For the text-containing cell, return its midpoint in [X, Y] coordinate format. 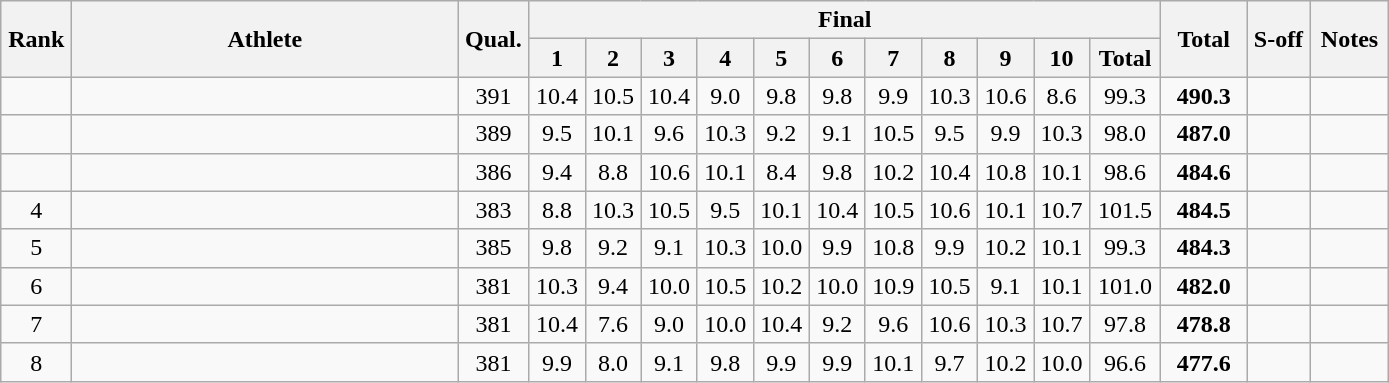
383 [494, 210]
96.6 [1126, 362]
9 [1005, 58]
101.5 [1126, 210]
101.0 [1126, 286]
Notes [1350, 39]
Final [845, 20]
1 [557, 58]
Athlete [265, 39]
2 [613, 58]
8.6 [1062, 96]
478.8 [1204, 324]
386 [494, 172]
8.0 [613, 362]
484.6 [1204, 172]
490.3 [1204, 96]
8.4 [781, 172]
389 [494, 134]
98.6 [1126, 172]
98.0 [1126, 134]
10 [1062, 58]
391 [494, 96]
Qual. [494, 39]
477.6 [1204, 362]
487.0 [1204, 134]
9.7 [949, 362]
7.6 [613, 324]
484.3 [1204, 248]
97.8 [1126, 324]
S-off [1279, 39]
10.9 [893, 286]
385 [494, 248]
484.5 [1204, 210]
3 [669, 58]
482.0 [1204, 286]
Rank [36, 39]
